Search for the cell housing the specified text and yield its (x, y) center coordinate. 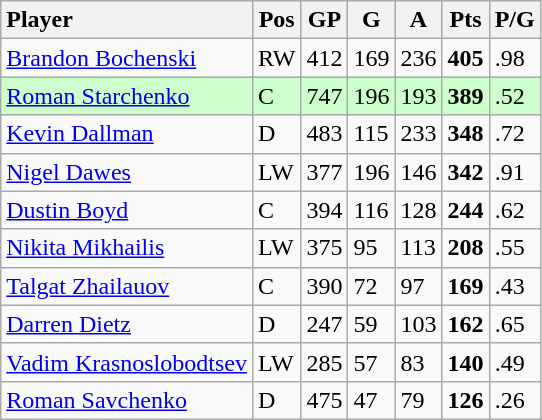
375 (324, 248)
P/G (514, 20)
Vadim Krasnoslobodtsev (127, 362)
.43 (514, 286)
Nikita Mikhailis (127, 248)
483 (324, 134)
.26 (514, 400)
Kevin Dallman (127, 134)
Dustin Boyd (127, 210)
285 (324, 362)
193 (418, 96)
115 (372, 134)
Brandon Bochenski (127, 58)
103 (418, 324)
.72 (514, 134)
405 (466, 58)
747 (324, 96)
79 (418, 400)
Talgat Zhailauov (127, 286)
72 (372, 286)
GP (324, 20)
Darren Dietz (127, 324)
389 (466, 96)
Pts (466, 20)
47 (372, 400)
162 (466, 324)
59 (372, 324)
Roman Starchenko (127, 96)
RW (276, 58)
.65 (514, 324)
126 (466, 400)
G (372, 20)
208 (466, 248)
.91 (514, 172)
95 (372, 248)
244 (466, 210)
A (418, 20)
247 (324, 324)
377 (324, 172)
233 (418, 134)
Nigel Dawes (127, 172)
83 (418, 362)
.98 (514, 58)
.55 (514, 248)
236 (418, 58)
342 (466, 172)
97 (418, 286)
.62 (514, 210)
146 (418, 172)
113 (418, 248)
390 (324, 286)
475 (324, 400)
Roman Savchenko (127, 400)
Pos (276, 20)
57 (372, 362)
348 (466, 134)
Player (127, 20)
394 (324, 210)
.52 (514, 96)
128 (418, 210)
412 (324, 58)
.49 (514, 362)
116 (372, 210)
140 (466, 362)
